Output the [x, y] coordinate of the center of the cell containing the given text.  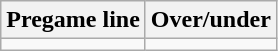
Pregame line [74, 20]
Over/under [210, 20]
